Scan for the cell matching the given text and deliver its (x, y) coordinate at center. 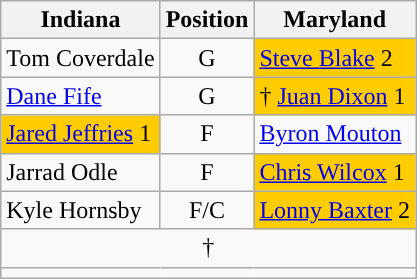
Lonny Baxter 2 (335, 210)
F/C (207, 210)
Steve Blake 2 (335, 58)
Tom Coverdale (80, 58)
Chris Wilcox 1 (335, 172)
† Juan Dixon 1 (335, 96)
Jared Jeffries 1 (80, 134)
† (208, 248)
Indiana (80, 20)
Maryland (335, 20)
Position (207, 20)
Byron Mouton (335, 134)
Kyle Hornsby (80, 210)
Dane Fife (80, 96)
Jarrad Odle (80, 172)
